Return (x, y) of the center of cell containing provided text 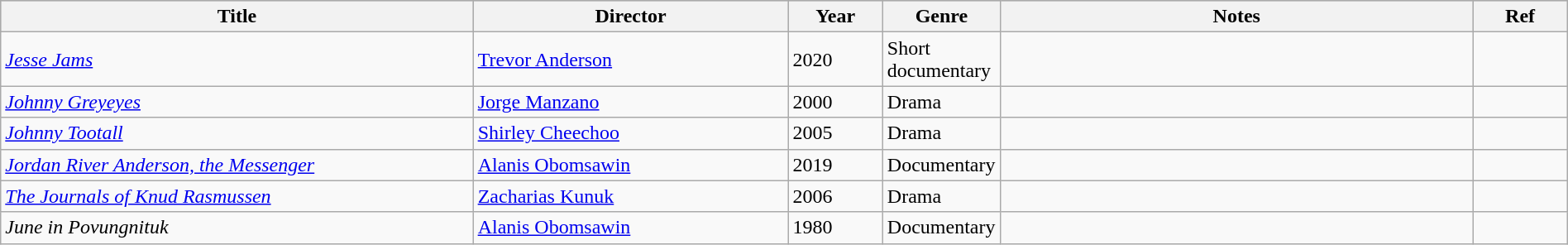
Jordan River Anderson, the Messenger (237, 165)
2006 (835, 196)
Jesse Jams (237, 60)
1980 (835, 228)
Title (237, 17)
2005 (835, 133)
Shirley Cheechoo (630, 133)
Zacharias Kunuk (630, 196)
Genre (941, 17)
2019 (835, 165)
Trevor Anderson (630, 60)
June in Povungnituk (237, 228)
2000 (835, 102)
The Journals of Knud Rasmussen (237, 196)
Johnny Greyeyes (237, 102)
Short documentary (941, 60)
Jorge Manzano (630, 102)
Director (630, 17)
Notes (1237, 17)
Johnny Tootall (237, 133)
2020 (835, 60)
Ref (1520, 17)
Year (835, 17)
